Return the (x, y) coordinate for the center point of the cell that contains the specified text.  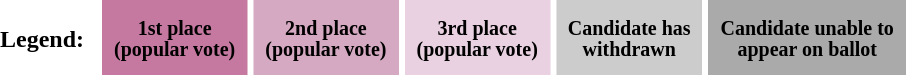
Candidate unable to appear on ballot (808, 38)
2nd place(popular vote) (326, 38)
Legend: (48, 38)
3rd place(popular vote) (478, 38)
1st place(popular vote) (174, 38)
Candidate haswithdrawn (630, 38)
